Return [X, Y] of the center of cell containing provided text 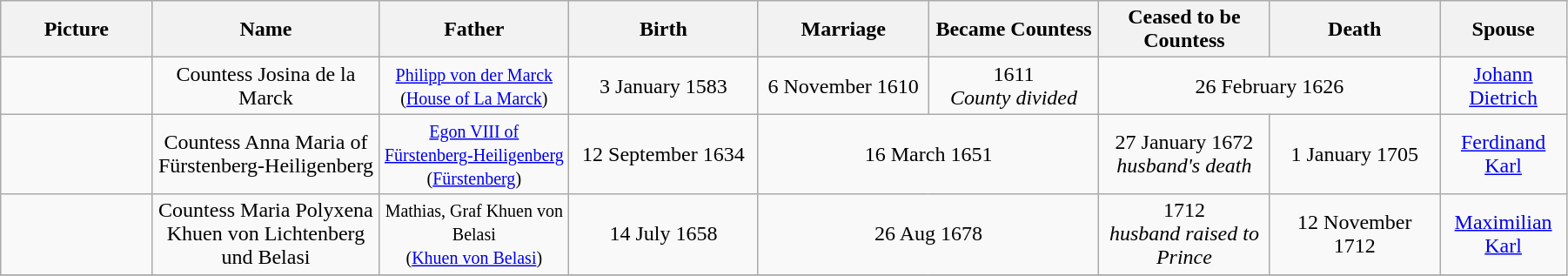
1712 husband raised to Prince [1184, 234]
3 January 1583 [664, 85]
27 January 1672 husband's death [1184, 154]
Birth [664, 30]
12 November 1712 [1355, 234]
Johann Dietrich [1504, 85]
Picture [77, 30]
Maximilian Karl [1504, 234]
Marriage [843, 30]
Countess Maria Polyxena Khuen von Lichtenberg und Belasi [266, 234]
1611 County divided [1014, 85]
12 September 1634 [664, 154]
Egon VIII of Fürstenberg-Heiligenberg(Fürstenberg) [474, 154]
Father [474, 30]
16 March 1651 [928, 154]
Became Countess [1014, 30]
1 January 1705 [1355, 154]
Philipp von der Marck(House of La Marck) [474, 85]
6 November 1610 [843, 85]
Name [266, 30]
26 Aug 1678 [928, 234]
Mathias, Graf Khuen von Belasi(Khuen von Belasi) [474, 234]
Countess Anna Maria of Fürstenberg-Heiligenberg [266, 154]
14 July 1658 [664, 234]
Ceased to be Countess [1184, 30]
Ferdinand Karl [1504, 154]
Death [1355, 30]
Countess Josina de la Marck [266, 85]
26 February 1626 [1270, 85]
Spouse [1504, 30]
